Extract the (X, Y) coordinate from the center of the cell holding the provided text.  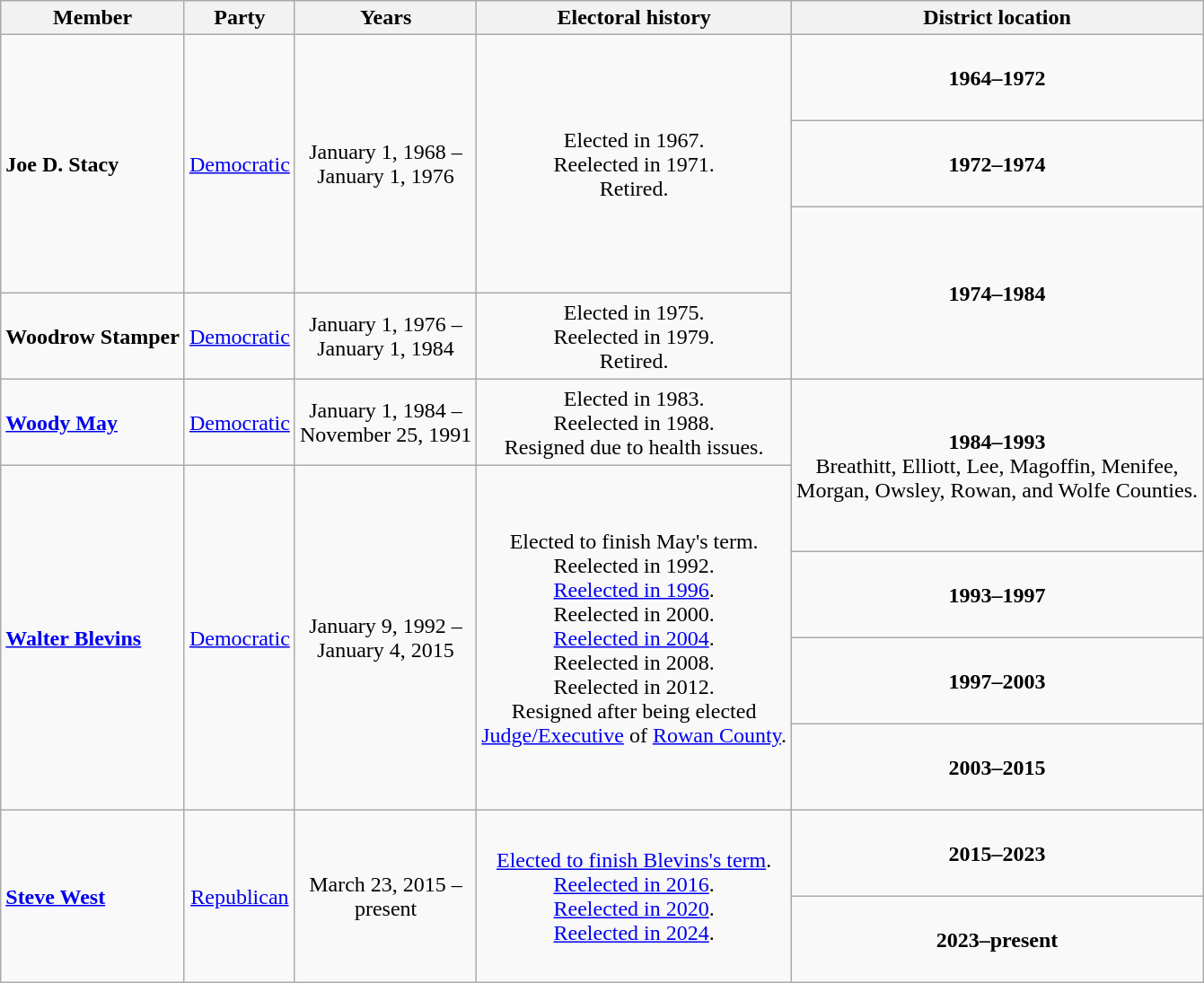
March 23, 2015 –present (385, 897)
January 9, 1992 –January 4, 2015 (385, 638)
Woodrow Stamper (93, 337)
District location (997, 18)
Woody May (93, 423)
January 1, 1976 –January 1, 1984 (385, 337)
Joe D. Stacy (93, 164)
January 1, 1984 –November 25, 1991 (385, 423)
2015–2023 (997, 854)
Elected in 1983.Reelected in 1988.Resigned due to health issues. (634, 423)
Member (93, 18)
1997–2003 (997, 681)
1984–1993Breathitt, Elliott, Lee, Magoffin, Menifee,Morgan, Owsley, Rowan, and Wolfe Counties. (997, 466)
Elected in 1967.Reelected in 1971.Retired. (634, 164)
Elected to finish Blevins's term.Reelected in 2016.Reelected in 2020.Reelected in 2024. (634, 897)
1974–1984 (997, 294)
Republican (239, 897)
Party (239, 18)
Electoral history (634, 18)
Elected in 1975.Reelected in 1979.Retired. (634, 337)
1993–1997 (997, 595)
Years (385, 18)
Steve West (93, 897)
January 1, 1968 –January 1, 1976 (385, 164)
1972–1974 (997, 164)
1964–1972 (997, 78)
2023–present (997, 940)
Walter Blevins (93, 638)
2003–2015 (997, 768)
